Return the (x, y) coordinate for the center point of the cell that contains the specified text.  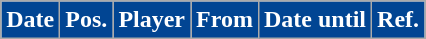
Pos. (86, 20)
Date until (314, 20)
Player (152, 20)
Ref. (398, 20)
Date (30, 20)
From (225, 20)
